Pinpoint the cell where the given text exists, returning its (x, y) midpoint coordinate. 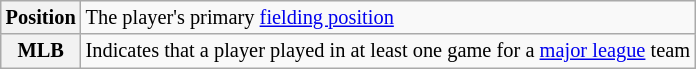
Position (41, 17)
The player's primary fielding position (388, 17)
Indicates that a player played in at least one game for a major league team (388, 51)
MLB (41, 51)
